Pinpoint the cell where the given text exists, returning its (X, Y) midpoint coordinate. 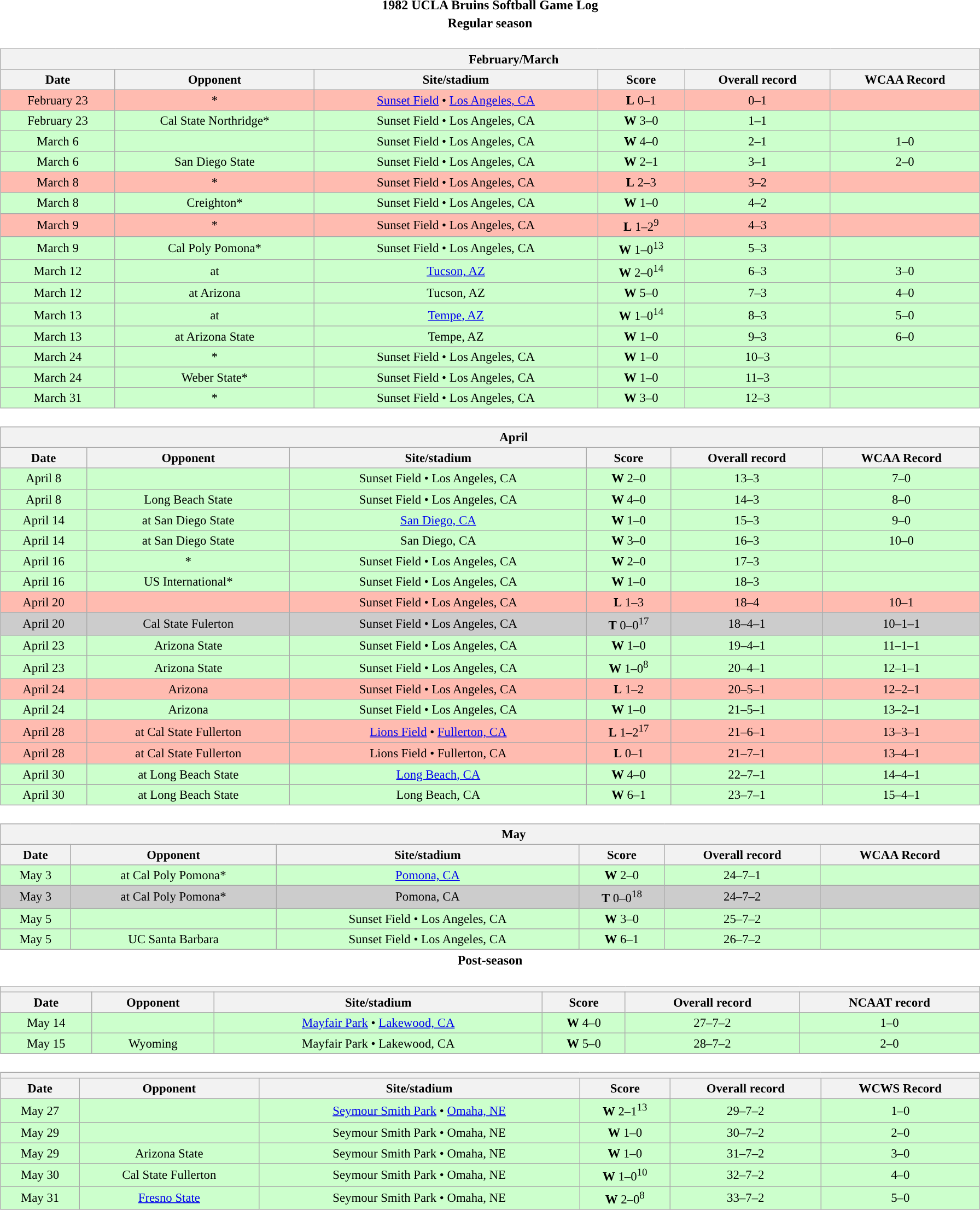
18–4–1 (747, 624)
10–1 (901, 602)
11–1–1 (901, 646)
14–4–1 (901, 774)
5–3 (757, 248)
14–3 (747, 499)
18–4 (747, 602)
25–7–2 (742, 919)
12–2–1 (901, 689)
33–7–2 (745, 1197)
27–7–2 (712, 1023)
26–7–2 (742, 939)
10–0 (901, 540)
Cal State Fullerton (170, 1174)
15–3 (747, 520)
W 2–1 (641, 162)
11–3 (757, 378)
UC Santa Barbara (173, 939)
32–7–2 (745, 1174)
May 27 (40, 1110)
4–2 (757, 203)
23–7–1 (747, 794)
Cal State Northridge* (214, 121)
May 30 (40, 1174)
10–3 (757, 357)
20–4–1 (747, 667)
13–2–1 (901, 710)
22–7–1 (747, 774)
Long Beach State (188, 499)
Wyoming (153, 1044)
4–3 (757, 225)
WCWS Record (900, 1089)
W 2–014 (641, 271)
13–4–1 (901, 753)
May 31 (40, 1197)
12–1–1 (901, 667)
3–1 (757, 162)
9–0 (901, 520)
21–6–1 (747, 732)
3–2 (757, 183)
7–0 (901, 478)
San Diego State (214, 162)
30–7–2 (745, 1132)
W 1–08 (629, 667)
February/March (490, 59)
W 1–010 (625, 1174)
21–7–1 (747, 753)
17–3 (747, 561)
6–3 (757, 271)
6–0 (905, 336)
W 1–013 (641, 248)
Cal Poly Pomona* (214, 248)
W 1–014 (641, 314)
2–1 (757, 142)
8–0 (901, 499)
7–3 (757, 293)
L 1–2 (629, 689)
1–1 (757, 121)
12–3 (757, 398)
L 1–217 (629, 732)
8–3 (757, 314)
29–7–2 (745, 1110)
10–1–1 (901, 624)
21–5–1 (747, 710)
19–4–1 (747, 646)
May (490, 834)
13–3 (747, 478)
W 2–08 (625, 1197)
May 15 (46, 1044)
T 0–017 (629, 624)
16–3 (747, 540)
Fresno State (170, 1197)
Cal State Fulerton (188, 624)
18–3 (747, 581)
28–7–2 (712, 1044)
13–3–1 (901, 732)
24–7–2 (742, 897)
T 0–018 (622, 897)
NCAAT record (890, 1002)
0–1 (757, 100)
US International* (188, 581)
L 1–3 (629, 602)
24–7–1 (742, 875)
20–5–1 (747, 689)
L 2–3 (641, 183)
May 14 (46, 1023)
at Arizona State (214, 336)
March 31 (58, 398)
L 1–29 (641, 225)
at Arizona (214, 293)
31–7–2 (745, 1153)
9–3 (757, 336)
W 2–113 (625, 1110)
Creighton* (214, 203)
April (490, 437)
15–4–1 (901, 794)
Weber State* (214, 378)
